From the cell containing the given text, extract its center point as (x, y) coordinate. 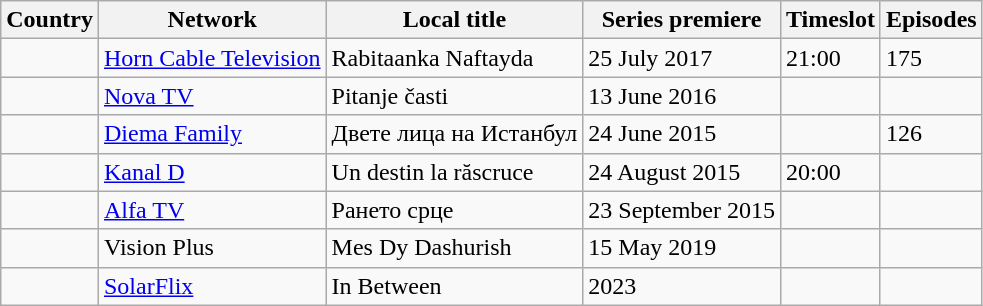
Двете лица на Истанбул (454, 134)
20:00 (830, 172)
Local title (454, 20)
175 (931, 58)
Network (212, 20)
Timeslot (830, 20)
Diema Family (212, 134)
2023 (682, 286)
21:00 (830, 58)
Series premiere (682, 20)
Alfa TV (212, 210)
25 July 2017 (682, 58)
Kanal D (212, 172)
24 June 2015 (682, 134)
Rabitaanka Naftayda (454, 58)
SolarFlix (212, 286)
Nova TV (212, 96)
15 May 2019 (682, 248)
Рането срце (454, 210)
Country (50, 20)
Mes Dy Dashurish (454, 248)
Horn Cable Television (212, 58)
Episodes (931, 20)
23 September 2015 (682, 210)
Vision Plus (212, 248)
126 (931, 134)
13 June 2016 (682, 96)
Pitanje časti (454, 96)
In Between (454, 286)
Un destin la răscruce (454, 172)
24 August 2015 (682, 172)
